Scan for the cell matching the given text and deliver its (x, y) coordinate at center. 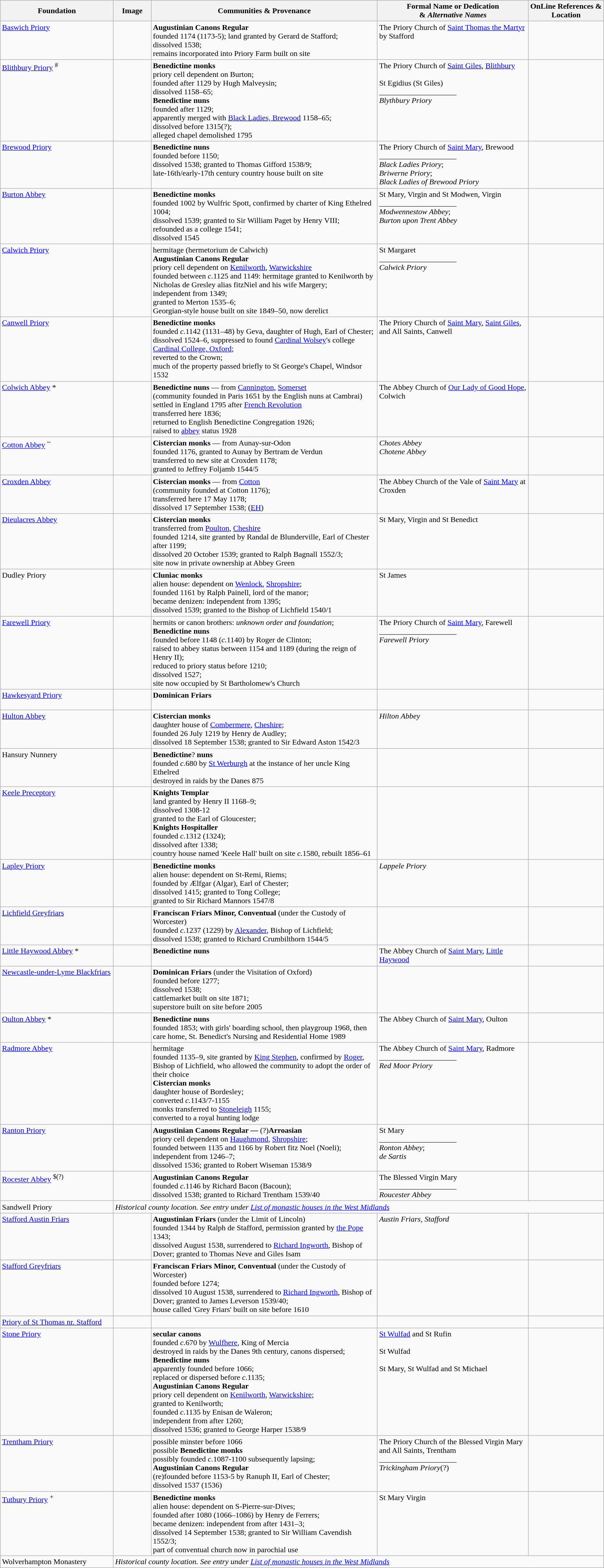
Austin Friars, Stafford (453, 1236)
The Abbey Church of Saint Mary, Little Haywood (453, 955)
Hawkesyard Priory (57, 700)
Foundation (57, 11)
Blithbury Priory # (57, 100)
St Mary, Virgin and St Benedict (453, 541)
The Priory Church of Saint Mary, Brewood____________________Black Ladies Priory;Briwerne Priory;Black Ladies of Brewood Priory (453, 165)
OnLine References & Location (566, 11)
Radmore Abbey (57, 1083)
Brewood Priory (57, 165)
St Mary, Virgin and St Modwen, Virgin____________________Modwennestow Abbey;Burton upon Trent Abbey (453, 216)
Calwich Priory (57, 280)
The Abbey Church of Our Lady of Good Hope, Colwich (453, 409)
The Priory Church of Saint Mary, Farewell____________________Farewell Priory (453, 653)
Trentham Priory (57, 1463)
Benedictine? nunsfounded c.680 by St Werburgh at the instance of her uncle King Ethelreddestroyed in raids by the Danes 875 (265, 767)
Benedictine nunsfounded before 1150;dissolved 1538; granted to Thomas Gifford 1538/9;late-16th/early-17th century country house built on site (265, 165)
The Abbey Church of Saint Mary, Radmore____________________Red Moor Priory (453, 1083)
The Priory Church of Saint Mary, Saint Giles, and All Saints, Canwell (453, 349)
Canwell Priory (57, 349)
St James (453, 592)
Keele Preceptory (57, 823)
Tutbury Priory + (57, 1524)
Stafford Austin Friars (57, 1236)
Augustinian Canons Regularfounded c.1146 by Richard Bacon (Bacoun);dissolved 1538; granted to Richard Trentham 1539/40 (265, 1186)
Benedictine nuns (265, 955)
The Priory Church of Saint Giles, BlithburySt Egidius (St Giles)____________________Blythbury Priory (453, 100)
Chotes AbbeyChotene Abbey (453, 456)
Rocester Abbey $(?) (57, 1186)
St Mary Virgin (453, 1524)
Croxden Abbey (57, 494)
Burton Abbey (57, 216)
Colwich Abbey * (57, 409)
Newcastle-under-Lyme Blackfriars (57, 989)
St Wulfad and St RufinSt WulfadSt Mary, St Wulfad and St Michael (453, 1382)
St Mary____________________Ronton Abbey;de Sartis (453, 1148)
Hulton Abbey (57, 729)
Wolverhampton Monastery (57, 1562)
The Priory Church of Saint Thomas the Martyr by Stafford (453, 41)
Farewell Priory (57, 653)
The Priory Church of the Blessed Virgin Mary and All Saints, Trentham____________________Trickingham Priory(?) (453, 1463)
Cotton Abbey ~ (57, 456)
Little Haywood Abbey * (57, 955)
Sandwell Priory (57, 1207)
Lapley Priory (57, 883)
Formal Name or Dedication & Alternative Names (453, 11)
Ranton Priory (57, 1148)
Image (132, 11)
Dudley Priory (57, 592)
Hilton Abbey (453, 729)
Communities & Provenance (265, 11)
Benedictine nunsfounded 1853; with girls' boarding school, then playgroup 1968, then care home, St. Benedict's Nursing and Residential Home 1989 (265, 1028)
The Abbey Church of the Vale of Saint Mary at Croxden (453, 494)
Lappele Priory (453, 883)
St Margaret____________________Calwick Priory (453, 280)
Stone Priory (57, 1382)
Lichfield Greyfriars (57, 926)
Stafford Greyfriars (57, 1288)
Oulton Abbey * (57, 1028)
Hansury Nunnery (57, 767)
Baswich Priory (57, 41)
Priory of St Thomas nr. Stafford (57, 1322)
Dieulacres Abbey (57, 541)
Dominican Friars (265, 700)
The Blessed Virgin Mary____________________Roucester Abbey (453, 1186)
The Abbey Church of Saint Mary, Oulton (453, 1028)
Cistercian monks — from Cotton(community founded at Cotton 1176);transferred here 17 May 1178;dissolved 17 September 1538; (EH) (265, 494)
